Determine the [X, Y] coordinate at the center of the cell enclosing the given text.  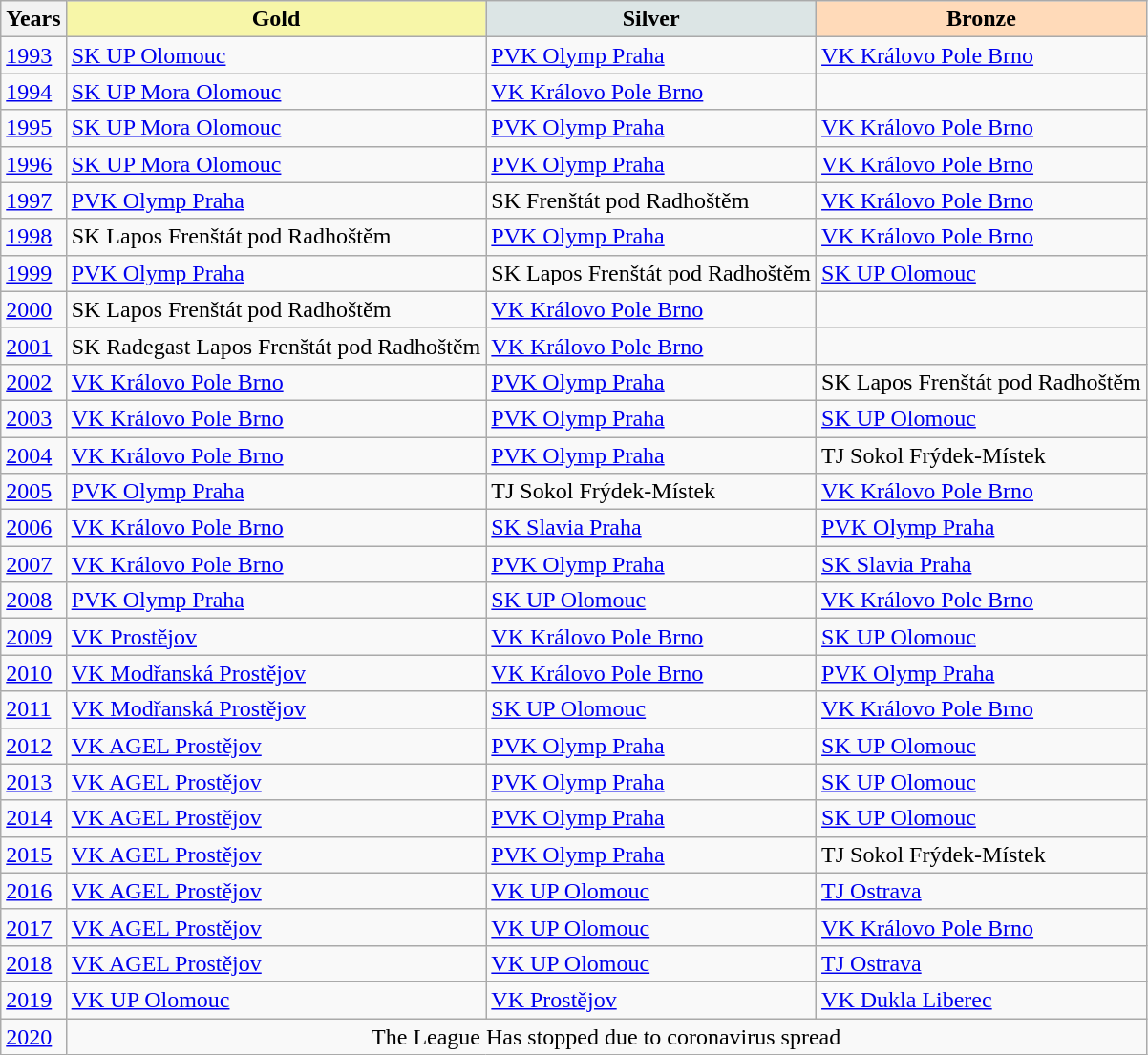
2001 [33, 346]
2014 [33, 818]
1996 [33, 164]
1994 [33, 92]
1995 [33, 128]
2012 [33, 746]
Silver [651, 19]
2006 [33, 528]
2020 [33, 1036]
1997 [33, 200]
2007 [33, 564]
VK Dukla Liberec [982, 1000]
2019 [33, 1000]
2010 [33, 673]
1993 [33, 55]
2000 [33, 309]
Years [33, 19]
2003 [33, 418]
2002 [33, 382]
2018 [33, 963]
2015 [33, 855]
2008 [33, 601]
2016 [33, 891]
2011 [33, 709]
1998 [33, 237]
The League Has stopped due to coronavirus spread [606, 1036]
SK Radegast Lapos Frenštát pod Radhoštěm [276, 346]
Bronze [982, 19]
SK Frenštát pod Radhoštěm [651, 200]
2017 [33, 927]
2004 [33, 455]
2013 [33, 782]
Gold [276, 19]
2005 [33, 492]
2009 [33, 637]
1999 [33, 273]
